Locate the cell with the specified text and output its (X, Y) center coordinate. 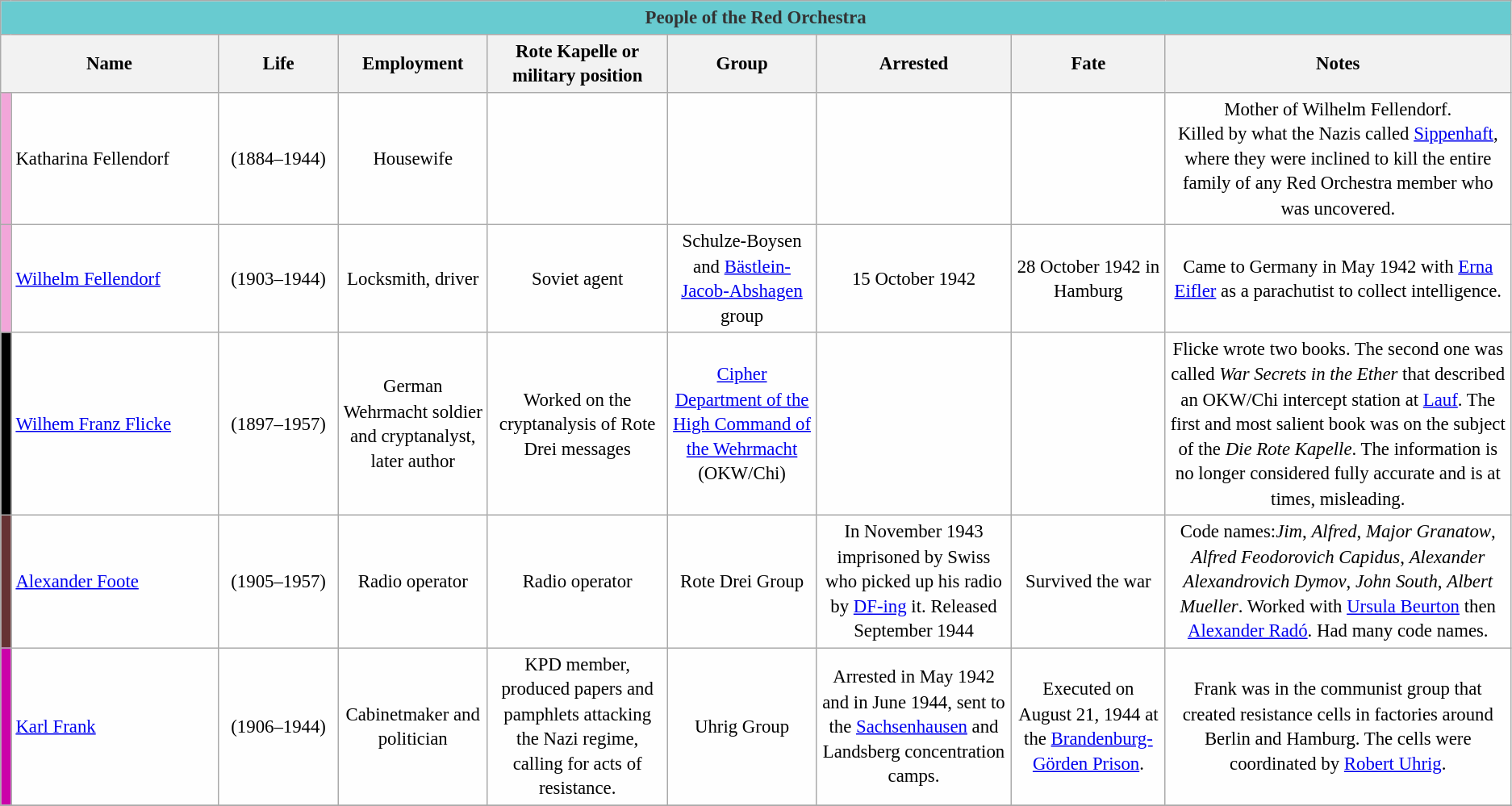
Soviet agent (577, 279)
Karl Frank (115, 726)
Executed on August 21, 1944 at the Brandenburg-Görden Prison. (1088, 726)
Employment (413, 63)
Wilhelm Fellendorf (115, 279)
Rote Drei Group (742, 582)
Wilhem Franz Flicke (115, 424)
Survived the war (1088, 582)
Housewife (413, 158)
Locksmith, driver (413, 279)
Group (742, 63)
Arrested in May 1942 and in June 1944, sent to the Sachsenhausen and Landsberg concentration camps. (913, 726)
(1906–1944) (278, 726)
Came to Germany in May 1942 with Erna Eifler as a parachutist to collect intelligence. (1338, 279)
Cipher Department of the High Command of the Wehrmacht (OKW/Chi) (742, 424)
(1903–1944) (278, 279)
Rote Kapelle or military position (577, 63)
(1905–1957) (278, 582)
(1884–1944) (278, 158)
(1897–1957) (278, 424)
Life (278, 63)
Alexander Foote (115, 582)
Schulze-Boysen and Bästlein-Jacob-Abshagen group (742, 279)
Notes (1338, 63)
Fate (1088, 63)
People of the Red Orchestra (756, 18)
Name (110, 63)
15 October 1942 (913, 279)
In November 1943 imprisoned by Swiss who picked up his radio by DF-ing it. Released September 1944 (913, 582)
Worked on the cryptanalysis of Rote Drei messages (577, 424)
Arrested (913, 63)
Uhrig Group (742, 726)
Cabinetmaker and politician (413, 726)
KPD member, produced papers and pamphlets attacking the Nazi regime, calling for acts of resistance. (577, 726)
28 October 1942 in Hamburg (1088, 279)
Frank was in the communist group that created resistance cells in factories around Berlin and Hamburg. The cells were coordinated by Robert Uhrig. (1338, 726)
German Wehrmacht soldier and cryptanalyst, later author (413, 424)
Katharina Fellendorf (115, 158)
